Output the [x, y] coordinate of the center of the cell containing the given text.  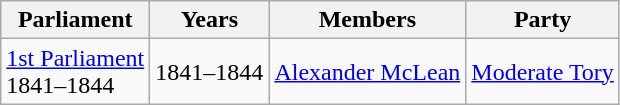
1841–1844 [210, 72]
Parliament [76, 20]
Members [368, 20]
Party [543, 20]
Moderate Tory [543, 72]
Alexander McLean [368, 72]
Years [210, 20]
1st Parliament1841–1844 [76, 72]
